Locate the cell with the specified text and output its [X, Y] center coordinate. 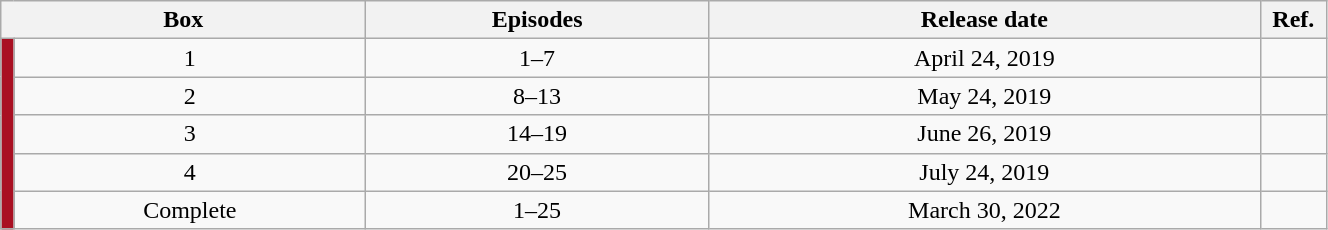
1–7 [538, 58]
14–19 [538, 134]
Ref. [1293, 20]
Release date [985, 20]
1 [190, 58]
Episodes [538, 20]
Complete [190, 210]
Box [184, 20]
8–13 [538, 96]
1–25 [538, 210]
May 24, 2019 [985, 96]
April 24, 2019 [985, 58]
20–25 [538, 172]
March 30, 2022 [985, 210]
3 [190, 134]
July 24, 2019 [985, 172]
4 [190, 172]
June 26, 2019 [985, 134]
2 [190, 96]
